From the cell containing the given text, extract its center point as (x, y) coordinate. 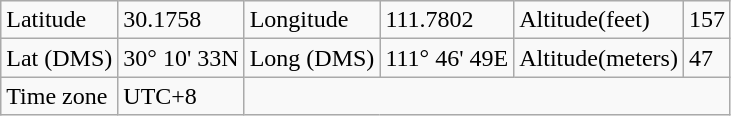
30° 10' 33N (181, 58)
Time zone (60, 96)
UTC+8 (181, 96)
Altitude(meters) (599, 58)
111.7802 (447, 20)
Longitude (312, 20)
30.1758 (181, 20)
Altitude(feet) (599, 20)
47 (706, 58)
157 (706, 20)
Long (DMS) (312, 58)
Latitude (60, 20)
111° 46' 49E (447, 58)
Lat (DMS) (60, 58)
